Locate the cell with the specified text and output its [x, y] center coordinate. 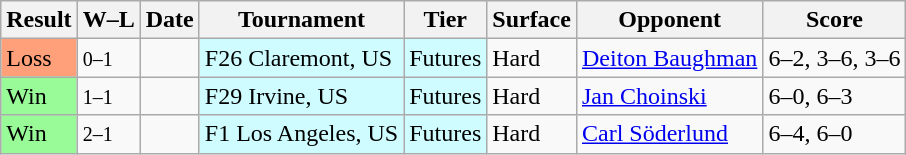
1–1 [108, 96]
Tournament [301, 20]
Surface [532, 20]
W–L [108, 20]
2–1 [108, 134]
Carl Söderlund [669, 134]
Deiton Baughman [669, 58]
Result [39, 20]
6–4, 6–0 [834, 134]
F1 Los Angeles, US [301, 134]
Score [834, 20]
6–2, 3–6, 3–6 [834, 58]
Loss [39, 58]
F26 Claremont, US [301, 58]
Opponent [669, 20]
Jan Choinski [669, 96]
F29 Irvine, US [301, 96]
6–0, 6–3 [834, 96]
Tier [446, 20]
Date [170, 20]
0–1 [108, 58]
